Extract the (X, Y) coordinate from the center of the cell holding the provided text.  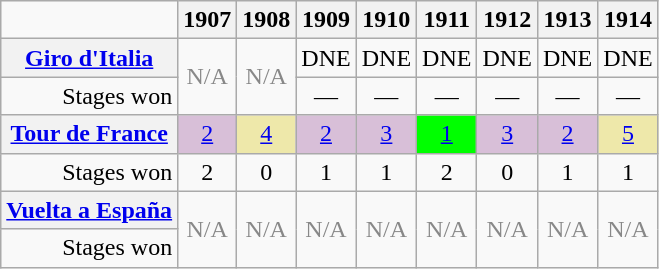
4 (266, 134)
1913 (567, 20)
1910 (386, 20)
Giro d'Italia (90, 58)
1907 (208, 20)
1912 (507, 20)
Tour de France (90, 134)
1908 (266, 20)
1909 (326, 20)
1914 (628, 20)
5 (628, 134)
1911 (447, 20)
Vuelta a España (90, 210)
